Provide the [x, y] coordinate of the cell's center where the given text is located.  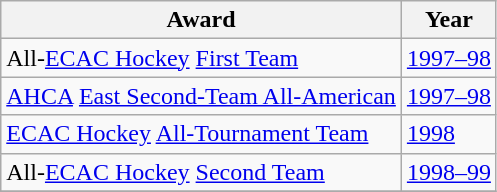
ECAC Hockey All-Tournament Team [202, 134]
All-ECAC Hockey First Team [202, 58]
1998–99 [448, 172]
Year [448, 20]
1998 [448, 134]
All-ECAC Hockey Second Team [202, 172]
Award [202, 20]
AHCA East Second-Team All-American [202, 96]
